Identify which cell holds the provided text, then report its (X, Y) central coordinate. 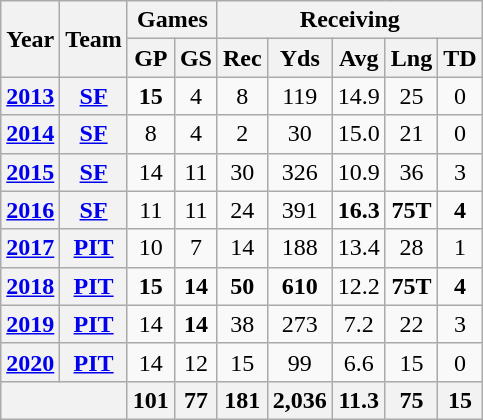
GP (150, 58)
15.0 (358, 134)
Lng (411, 58)
28 (411, 248)
2 (242, 134)
2015 (30, 172)
326 (300, 172)
1 (460, 248)
12 (196, 362)
2020 (30, 362)
181 (242, 400)
13.4 (358, 248)
38 (242, 324)
2019 (30, 324)
21 (411, 134)
24 (242, 210)
Rec (242, 58)
Receiving (350, 20)
Team (94, 39)
16.3 (358, 210)
75 (411, 400)
101 (150, 400)
273 (300, 324)
99 (300, 362)
25 (411, 96)
7.2 (358, 324)
22 (411, 324)
14.9 (358, 96)
50 (242, 286)
11.3 (358, 400)
2,036 (300, 400)
2017 (30, 248)
610 (300, 286)
2013 (30, 96)
77 (196, 400)
TD (460, 58)
Year (30, 39)
10.9 (358, 172)
Yds (300, 58)
Avg (358, 58)
6.6 (358, 362)
2018 (30, 286)
119 (300, 96)
2016 (30, 210)
Games (172, 20)
188 (300, 248)
391 (300, 210)
12.2 (358, 286)
7 (196, 248)
36 (411, 172)
10 (150, 248)
2014 (30, 134)
GS (196, 58)
